Output the [X, Y] coordinate of the center of the cell containing the given text.  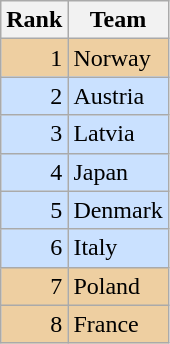
Denmark [118, 210]
Rank [34, 20]
France [118, 324]
Latvia [118, 134]
8 [34, 324]
5 [34, 210]
Poland [118, 286]
Italy [118, 248]
Norway [118, 58]
Japan [118, 172]
2 [34, 96]
6 [34, 248]
Team [118, 20]
Austria [118, 96]
1 [34, 58]
7 [34, 286]
3 [34, 134]
4 [34, 172]
